From the cell containing the given text, extract its center point as (X, Y) coordinate. 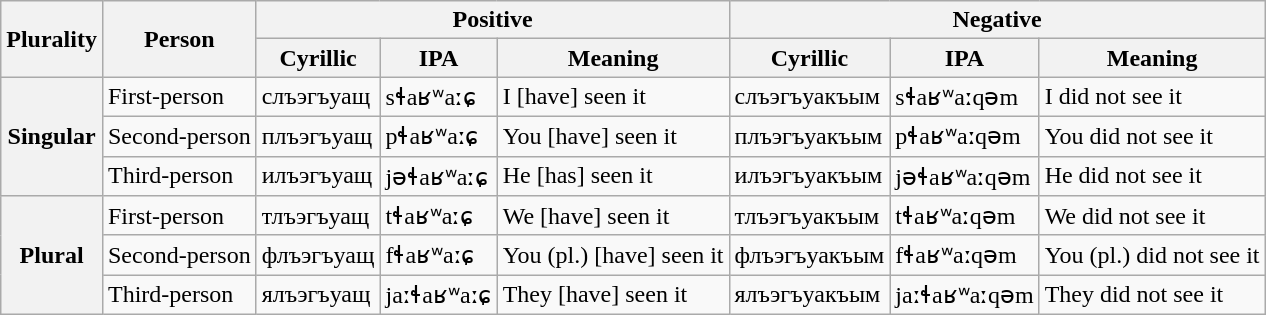
Positive (492, 20)
jəɬaʁʷaːqəm (964, 176)
слъэгъуакъым (810, 97)
Plurality (52, 39)
They [have] seen it (613, 295)
I [have] seen it (613, 97)
слъэгъуащ (318, 97)
ялъэгъуащ (318, 295)
jəɬaʁʷaːɕ (438, 176)
He did not see it (1152, 176)
Person (179, 39)
He [has] seen it (613, 176)
jaːɬaʁʷaːqəm (964, 295)
They did not see it (1152, 295)
флъэгъуакъым (810, 255)
You did not see it (1152, 136)
плъэгъуакъым (810, 136)
You [have] seen it (613, 136)
We did not see it (1152, 216)
sɬaʁʷaːqəm (964, 97)
I did not see it (1152, 97)
Singular (52, 136)
pɬaʁʷaːqəm (964, 136)
jaːɬaʁʷaːɕ (438, 295)
тлъэгъуакъым (810, 216)
sɬaʁʷaːɕ (438, 97)
флъэгъуащ (318, 255)
илъэгъуащ (318, 176)
Plural (52, 256)
тлъэгъуащ (318, 216)
tɬaʁʷaːɕ (438, 216)
Negative (997, 20)
ялъэгъуакъым (810, 295)
We [have] seen it (613, 216)
fɬaʁʷaːɕ (438, 255)
илъэгъуакъым (810, 176)
You (pl.) did not see it (1152, 255)
плъэгъуащ (318, 136)
You (pl.) [have] seen it (613, 255)
tɬaʁʷaːqəm (964, 216)
pɬaʁʷaːɕ (438, 136)
fɬaʁʷaːqəm (964, 255)
